From the cell containing the given text, extract its center point as (X, Y) coordinate. 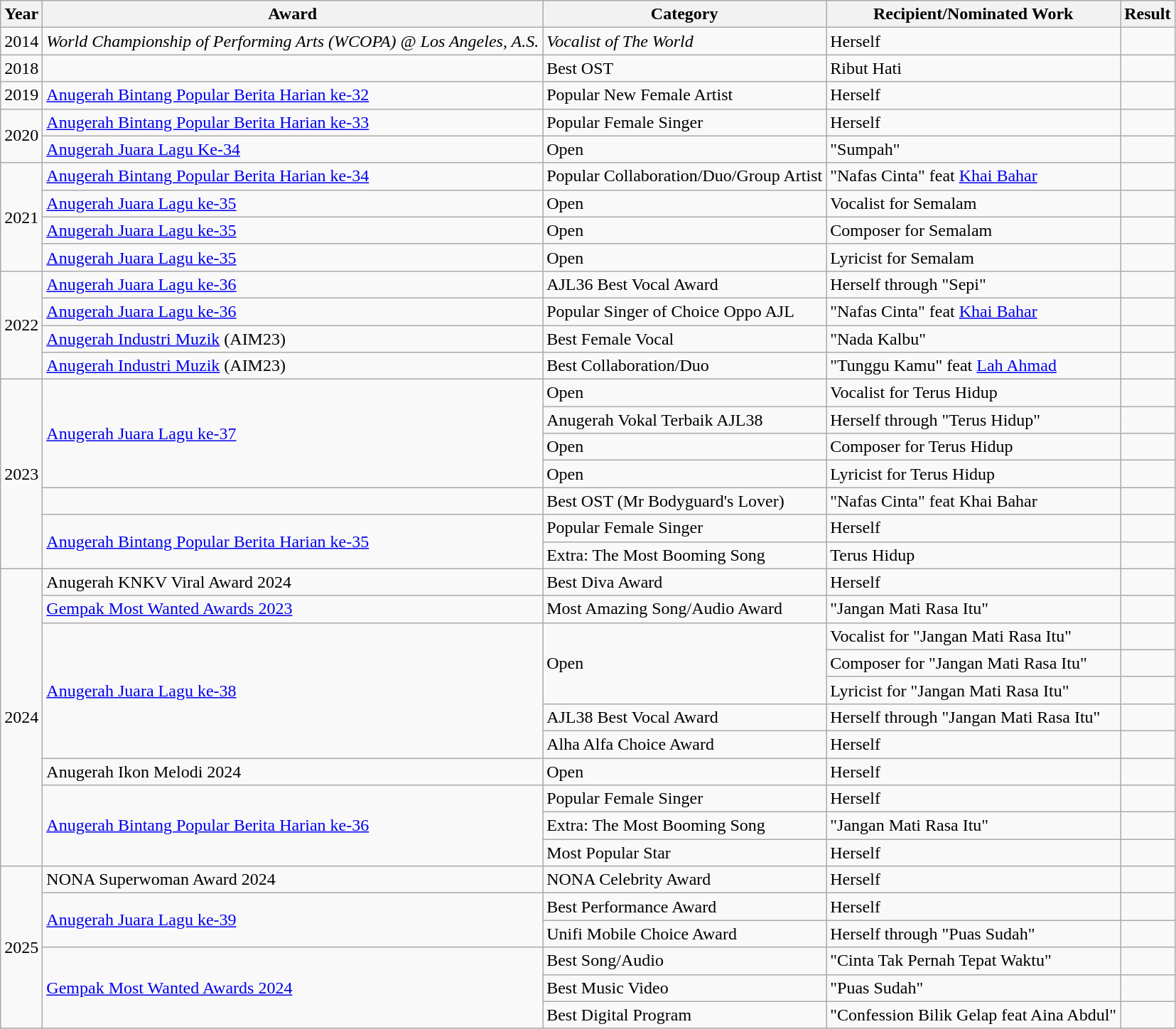
Lyricist for Terus Hidup (973, 474)
Anugerah Bintang Popular Berita Harian ke-32 (293, 95)
Popular Singer of Choice Oppo AJL (685, 311)
Terus Hidup (973, 555)
Herself through "Sepi" (973, 284)
Most Popular Star (685, 853)
Best Song/Audio (685, 961)
Anugerah Juara Lagu Ke-34 (293, 149)
Year (21, 14)
Popular New Female Artist (685, 95)
Best Diva Award (685, 582)
2021 (21, 217)
Ribut Hati (973, 68)
"Confession Bilik Gelap feat Aina Abdul" (973, 1015)
Vocalist for Terus Hidup (973, 393)
Best Music Video (685, 988)
Anugerah Bintang Popular Berita Harian ke-36 (293, 826)
NONA Superwoman Award 2024 (293, 880)
Best OST (685, 68)
Category (685, 14)
Best Female Vocal (685, 339)
Anugerah Juara Lagu ke-39 (293, 920)
2019 (21, 95)
Anugerah KNKV Viral Award 2024 (293, 582)
"Cinta Tak Pernah Tepat Waktu" (973, 961)
Unifi Mobile Choice Award (685, 934)
2025 (21, 947)
2023 (21, 474)
Result (1148, 14)
Herself through "Jangan Mati Rasa Itu" (973, 717)
Anugerah Vokal Terbaik AJL38 (685, 420)
Gempak Most Wanted Awards 2024 (293, 988)
"Puas Sudah" (973, 988)
Anugerah Juara Lagu ke-37 (293, 433)
Best Collaboration/Duo (685, 366)
Lyricist for Semalam (973, 257)
"Nada Kalbu" (973, 339)
Composer for Terus Hidup (973, 447)
AJL38 Best Vocal Award (685, 717)
Alha Alfa Choice Award (685, 744)
"Sumpah" (973, 149)
Anugerah Bintang Popular Berita Harian ke-34 (293, 176)
Best OST (Mr Bodyguard's Lover) (685, 501)
World Championship of Performing Arts (WCOPA) @ Los Angeles, A.S. (293, 41)
Anugerah Juara Lagu ke-38 (293, 690)
Herself through "Terus Hidup" (973, 420)
Vocalist of The World (685, 41)
Vocalist for Semalam (973, 203)
Herself through "Puas Sudah" (973, 934)
2018 (21, 68)
Anugerah Ikon Melodi 2024 (293, 771)
Anugerah Bintang Popular Berita Harian ke-35 (293, 542)
Anugerah Bintang Popular Berita Harian ke-33 (293, 122)
Composer for "Jangan Mati Rasa Itu" (973, 663)
Vocalist for "Jangan Mati Rasa Itu" (973, 636)
Popular Collaboration/Duo/Group Artist (685, 176)
"Tunggu Kamu" feat Lah Ahmad (973, 366)
2022 (21, 325)
Most Amazing Song/Audio Award (685, 609)
Best Digital Program (685, 1015)
Gempak Most Wanted Awards 2023 (293, 609)
Award (293, 14)
Recipient/Nominated Work (973, 14)
AJL36 Best Vocal Award (685, 284)
2020 (21, 136)
2014 (21, 41)
NONA Celebrity Award (685, 880)
2024 (21, 718)
Composer for Semalam (973, 230)
Lyricist for "Jangan Mati Rasa Itu" (973, 690)
Best Performance Award (685, 907)
